Detect which cell encompasses the target text, then output its (X, Y) center coordinate. 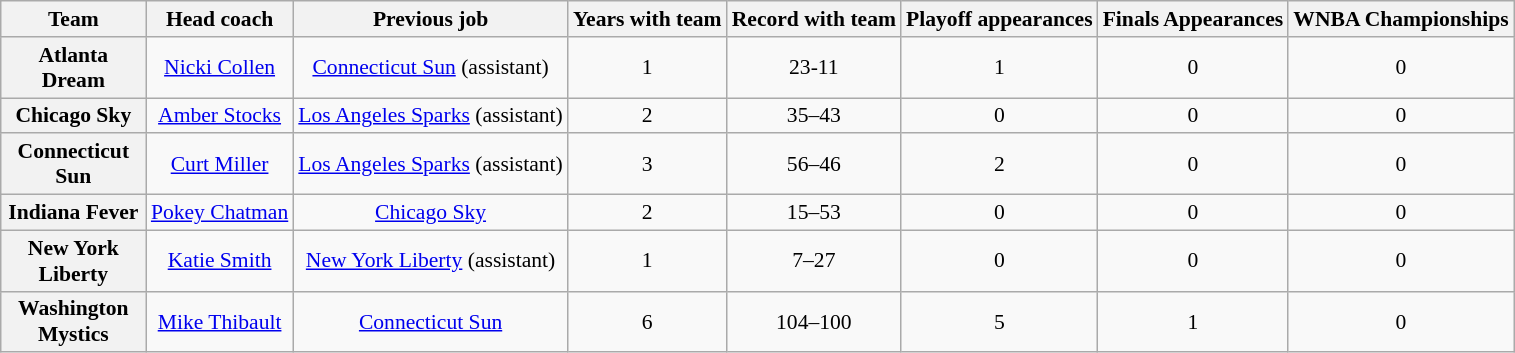
56–46 (814, 164)
Mike Thibault (220, 322)
7–27 (814, 260)
6 (648, 322)
3 (648, 164)
Connecticut Sun (assistant) (430, 68)
Finals Appearances (1194, 19)
Playoff appearances (1000, 19)
Pokey Chatman (220, 213)
5 (1000, 322)
15–53 (814, 213)
35–43 (814, 116)
Katie Smith (220, 260)
Record with team (814, 19)
New York Liberty (assistant) (430, 260)
Years with team (648, 19)
New York Liberty (74, 260)
Previous job (430, 19)
Curt Miller (220, 164)
23-11 (814, 68)
Indiana Fever (74, 213)
Washington Mystics (74, 322)
WNBA Championships (1400, 19)
Head coach (220, 19)
Amber Stocks (220, 116)
Team (74, 19)
104–100 (814, 322)
Atlanta Dream (74, 68)
Nicki Collen (220, 68)
